For the text-containing cell, return its midpoint in [X, Y] coordinate format. 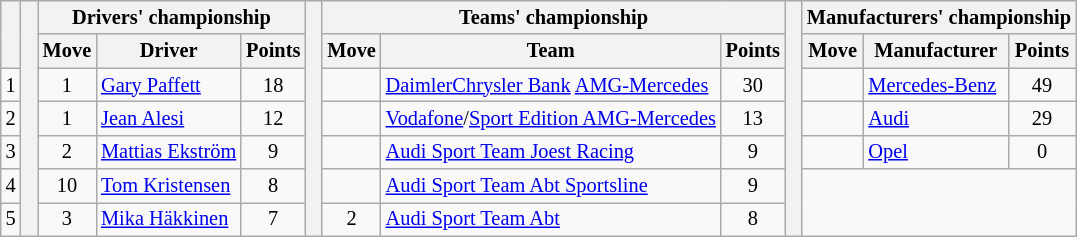
Teams' championship [553, 17]
Audi Sport Team Abt [551, 219]
DaimlerChrysler Bank AMG-Mercedes [551, 85]
29 [1042, 118]
Gary Paffett [168, 85]
Manufacturers' championship [939, 17]
Mika Häkkinen [168, 219]
13 [753, 118]
Vodafone/Sport Edition AMG-Mercedes [551, 118]
Audi Sport Team Abt Sportsline [551, 186]
Opel [936, 152]
12 [273, 118]
Jean Alesi [168, 118]
Mercedes-Benz [936, 85]
Audi Sport Team Joest Racing [551, 152]
49 [1042, 85]
18 [273, 85]
Manufacturer [936, 51]
7 [273, 219]
Audi [936, 118]
Mattias Ekström [168, 152]
Tom Kristensen [168, 186]
4 [11, 186]
5 [11, 219]
10 [67, 186]
Drivers' championship [172, 17]
0 [1042, 152]
Driver [168, 51]
30 [753, 85]
Team [551, 51]
